Return (x, y) of the center of cell containing provided text 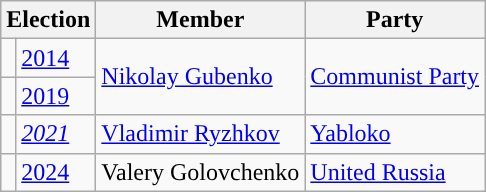
2021 (56, 134)
Communist Party (395, 77)
Nikolay Gubenko (200, 77)
United Russia (395, 172)
Party (395, 20)
Member (200, 20)
2024 (56, 172)
Valery Golovchenko (200, 172)
2014 (56, 58)
Vladimir Ryzhkov (200, 134)
2019 (56, 96)
Election (48, 20)
Yabloko (395, 134)
